For the text-containing cell, return its midpoint in (X, Y) coordinate format. 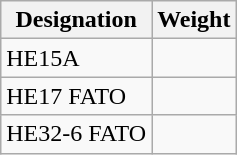
Weight (194, 20)
HE17 FATO (76, 96)
HE15A (76, 58)
HE32-6 FATO (76, 134)
Designation (76, 20)
